From the cell containing the given text, extract its center point as [X, Y] coordinate. 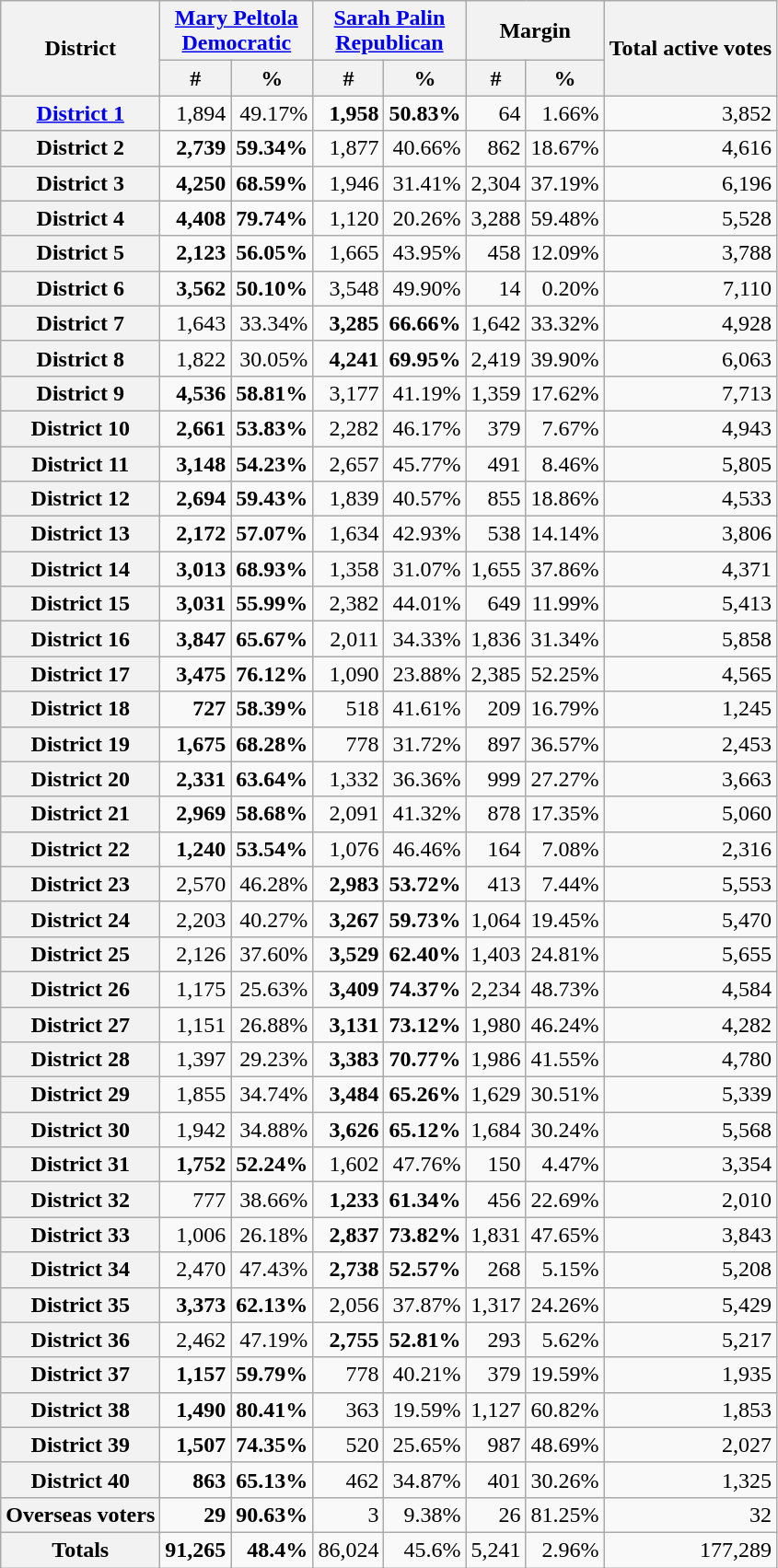
5.62% [565, 1340]
39.90% [565, 358]
16.79% [565, 709]
7.08% [565, 849]
33.32% [565, 323]
150 [495, 1165]
164 [495, 849]
3,409 [348, 989]
2,419 [495, 358]
4,943 [691, 428]
District 33 [81, 1235]
1,157 [195, 1375]
1,403 [495, 954]
24.26% [565, 1305]
12.09% [565, 253]
1,894 [195, 113]
1,855 [195, 1095]
3,013 [195, 569]
4,584 [691, 989]
4,533 [691, 499]
58.68% [273, 814]
District 15 [81, 604]
3,529 [348, 954]
1,629 [495, 1095]
4,616 [691, 148]
863 [195, 1480]
59.43% [273, 499]
District 3 [81, 183]
41.19% [425, 393]
59.73% [425, 919]
74.37% [425, 989]
46.28% [273, 884]
25.63% [273, 989]
293 [495, 1340]
55.99% [273, 604]
1,958 [348, 113]
30.24% [565, 1130]
31.41% [425, 183]
1,127 [495, 1410]
5,528 [691, 218]
80.41% [273, 1410]
District 14 [81, 569]
855 [495, 499]
1.66% [565, 113]
1,675 [195, 744]
Totals [81, 1550]
Margin [535, 31]
45.6% [425, 1550]
District 17 [81, 674]
58.39% [273, 709]
1,507 [195, 1445]
2,282 [348, 428]
District 40 [81, 1480]
66.66% [425, 323]
3,484 [348, 1095]
727 [195, 709]
2,657 [348, 463]
District 38 [81, 1410]
7.67% [565, 428]
District 6 [81, 288]
46.46% [425, 849]
2,983 [348, 884]
41.55% [565, 1060]
1,120 [348, 218]
30.51% [565, 1095]
District 37 [81, 1375]
48.73% [565, 989]
2,027 [691, 1445]
District 28 [81, 1060]
52.25% [565, 674]
40.66% [425, 148]
33.34% [273, 323]
14 [495, 288]
1,634 [348, 534]
1,359 [495, 393]
73.82% [425, 1235]
District 19 [81, 744]
1,151 [195, 1025]
70.77% [425, 1060]
5,655 [691, 954]
3,267 [348, 919]
18.86% [565, 499]
3,852 [691, 113]
38.66% [273, 1200]
District [81, 48]
4,241 [348, 358]
29.23% [273, 1060]
2,304 [495, 183]
5,208 [691, 1270]
897 [495, 744]
3,148 [195, 463]
649 [495, 604]
462 [348, 1480]
Mary PeltolaDemocratic [237, 31]
2,385 [495, 674]
District 12 [81, 499]
91,265 [195, 1550]
23.88% [425, 674]
26.88% [273, 1025]
987 [495, 1445]
District 1 [81, 113]
9.38% [425, 1515]
37.87% [425, 1305]
6,196 [691, 183]
62.40% [425, 954]
2,331 [195, 779]
3,475 [195, 674]
3,626 [348, 1130]
30.26% [565, 1480]
56.05% [273, 253]
4,928 [691, 323]
District 10 [81, 428]
69.95% [425, 358]
District 34 [81, 1270]
4,371 [691, 569]
2,570 [195, 884]
1,064 [495, 919]
60.82% [565, 1410]
7,713 [691, 393]
46.17% [425, 428]
1,175 [195, 989]
1,839 [348, 499]
40.27% [273, 919]
45.77% [425, 463]
2,755 [348, 1340]
3,288 [495, 218]
5,858 [691, 639]
177,289 [691, 1550]
7.44% [565, 884]
2,453 [691, 744]
3 [348, 1515]
25.65% [425, 1445]
2,010 [691, 1200]
District 2 [81, 148]
68.28% [273, 744]
District 24 [81, 919]
District 26 [81, 989]
52.81% [425, 1340]
76.12% [273, 674]
44.01% [425, 604]
2,470 [195, 1270]
District 29 [81, 1095]
0.20% [565, 288]
53.54% [273, 849]
68.59% [273, 183]
63.64% [273, 779]
5,217 [691, 1340]
46.24% [565, 1025]
18.67% [565, 148]
District 23 [81, 884]
65.67% [273, 639]
22.69% [565, 1200]
1,665 [348, 253]
5,568 [691, 1130]
2,694 [195, 499]
1,836 [495, 639]
District 5 [81, 253]
1,245 [691, 709]
5.15% [565, 1270]
17.35% [565, 814]
2,091 [348, 814]
30.05% [273, 358]
2,462 [195, 1340]
34.87% [425, 1480]
8.46% [565, 463]
456 [495, 1200]
1,332 [348, 779]
1,643 [195, 323]
41.61% [425, 709]
41.32% [425, 814]
74.35% [273, 1445]
36.57% [565, 744]
26 [495, 1515]
2,969 [195, 814]
17.62% [565, 393]
2,011 [348, 639]
24.81% [565, 954]
2,382 [348, 604]
5,241 [495, 1550]
1,655 [495, 569]
Total active votes [691, 48]
3,663 [691, 779]
40.57% [425, 499]
86,024 [348, 1550]
62.13% [273, 1305]
29 [195, 1515]
27.27% [565, 779]
491 [495, 463]
District 25 [81, 954]
2.96% [565, 1550]
11.99% [565, 604]
2,316 [691, 849]
3,131 [348, 1025]
4,250 [195, 183]
1,317 [495, 1305]
49.90% [425, 288]
3,285 [348, 323]
50.10% [273, 288]
1,831 [495, 1235]
413 [495, 884]
3,843 [691, 1235]
209 [495, 709]
36.36% [425, 779]
3,373 [195, 1305]
34.33% [425, 639]
1,006 [195, 1235]
District 20 [81, 779]
District 27 [81, 1025]
34.88% [273, 1130]
2,661 [195, 428]
5,429 [691, 1305]
20.26% [425, 218]
49.17% [273, 113]
40.21% [425, 1375]
862 [495, 148]
31.07% [425, 569]
District 30 [81, 1130]
District 21 [81, 814]
57.07% [273, 534]
1,076 [348, 849]
54.23% [273, 463]
Sarah PalinRepublican [389, 31]
61.34% [425, 1200]
58.81% [273, 393]
42.93% [425, 534]
73.12% [425, 1025]
1,877 [348, 148]
1,822 [195, 358]
1,853 [691, 1410]
District 4 [81, 218]
37.19% [565, 183]
District 35 [81, 1305]
4,282 [691, 1025]
1,642 [495, 323]
50.83% [425, 113]
7,110 [691, 288]
52.57% [425, 1270]
59.79% [273, 1375]
31.72% [425, 744]
4,408 [195, 218]
5,413 [691, 604]
68.93% [273, 569]
777 [195, 1200]
363 [348, 1410]
District 13 [81, 534]
2,738 [348, 1270]
81.25% [565, 1515]
1,602 [348, 1165]
2,837 [348, 1235]
65.13% [273, 1480]
3,177 [348, 393]
2,739 [195, 148]
5,553 [691, 884]
31.34% [565, 639]
3,788 [691, 253]
District 36 [81, 1340]
53.83% [273, 428]
3,847 [195, 639]
32 [691, 1515]
48.69% [565, 1445]
4,780 [691, 1060]
2,172 [195, 534]
59.34% [273, 148]
District 7 [81, 323]
90.63% [273, 1515]
1,090 [348, 674]
1,325 [691, 1480]
1,358 [348, 569]
47.76% [425, 1165]
14.14% [565, 534]
District 39 [81, 1445]
1,935 [691, 1375]
6,063 [691, 358]
4,536 [195, 393]
65.26% [425, 1095]
District 16 [81, 639]
3,354 [691, 1165]
518 [348, 709]
37.60% [273, 954]
19.45% [565, 919]
1,397 [195, 1060]
2,203 [195, 919]
1,946 [348, 183]
2,123 [195, 253]
2,126 [195, 954]
538 [495, 534]
1,942 [195, 1130]
48.4% [273, 1550]
878 [495, 814]
2,234 [495, 989]
5,470 [691, 919]
65.12% [425, 1130]
5,805 [691, 463]
3,031 [195, 604]
4,565 [691, 674]
520 [348, 1445]
1,752 [195, 1165]
District 31 [81, 1165]
43.95% [425, 253]
3,548 [348, 288]
59.48% [565, 218]
34.74% [273, 1095]
64 [495, 113]
26.18% [273, 1235]
2,056 [348, 1305]
79.74% [273, 218]
District 18 [81, 709]
268 [495, 1270]
District 11 [81, 463]
3,806 [691, 534]
37.86% [565, 569]
1,233 [348, 1200]
1,684 [495, 1130]
5,060 [691, 814]
3,383 [348, 1060]
47.19% [273, 1340]
District 32 [81, 1200]
3,562 [195, 288]
53.72% [425, 884]
1,986 [495, 1060]
999 [495, 779]
Overseas voters [81, 1515]
5,339 [691, 1095]
47.43% [273, 1270]
1,490 [195, 1410]
401 [495, 1480]
52.24% [273, 1165]
1,980 [495, 1025]
District 9 [81, 393]
458 [495, 253]
1,240 [195, 849]
District 8 [81, 358]
4.47% [565, 1165]
47.65% [565, 1235]
District 22 [81, 849]
